For the text-containing cell, return its midpoint in (x, y) coordinate format. 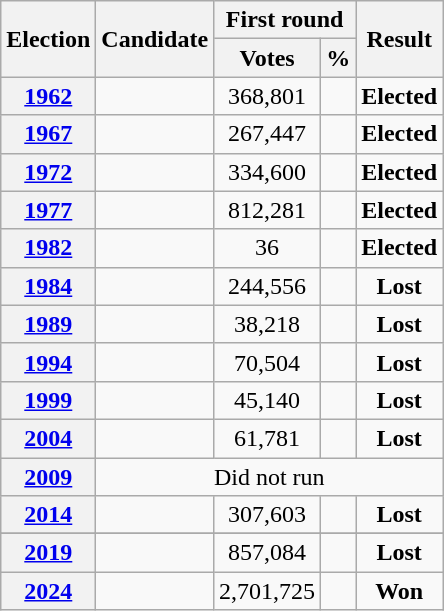
Votes (268, 58)
Did not run (270, 477)
1977 (48, 210)
Candidate (155, 39)
First round (285, 20)
267,447 (268, 134)
812,281 (268, 210)
307,603 (268, 515)
1984 (48, 286)
2019 (48, 553)
2024 (48, 591)
70,504 (268, 362)
1967 (48, 134)
368,801 (268, 96)
244,556 (268, 286)
36 (268, 248)
1982 (48, 248)
2014 (48, 515)
2,701,725 (268, 591)
38,218 (268, 324)
1989 (48, 324)
45,140 (268, 400)
Result (400, 39)
% (338, 58)
1972 (48, 172)
2009 (48, 477)
1994 (48, 362)
61,781 (268, 438)
Won (400, 591)
Election (48, 39)
1999 (48, 400)
1962 (48, 96)
334,600 (268, 172)
857,084 (268, 553)
2004 (48, 438)
